Extract the (x, y) coordinate from the center of the cell holding the provided text.  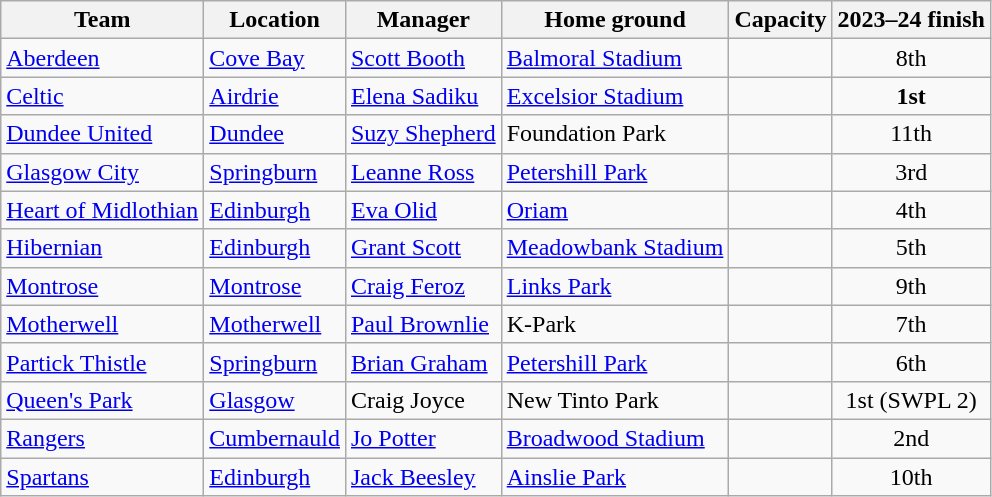
5th (911, 248)
Rangers (102, 438)
Glasgow City (102, 172)
Elena Sadiku (423, 96)
Celtic (102, 96)
3rd (911, 172)
Craig Joyce (423, 400)
Partick Thistle (102, 362)
Ainslie Park (615, 477)
K-Park (615, 324)
Oriam (615, 210)
Dundee United (102, 134)
Jack Beesley (423, 477)
Leanne Ross (423, 172)
Meadowbank Stadium (615, 248)
11th (911, 134)
Grant Scott (423, 248)
8th (911, 58)
Manager (423, 20)
Heart of Midlothian (102, 210)
Jo Potter (423, 438)
Dundee (275, 134)
Airdrie (275, 96)
Excelsior Stadium (615, 96)
Home ground (615, 20)
Cumbernauld (275, 438)
Craig Feroz (423, 286)
Balmoral Stadium (615, 58)
7th (911, 324)
Glasgow (275, 400)
Cove Bay (275, 58)
Brian Graham (423, 362)
Eva Olid (423, 210)
Capacity (780, 20)
Location (275, 20)
2023–24 finish (911, 20)
Paul Brownlie (423, 324)
1st (911, 96)
1st (SWPL 2) (911, 400)
Links Park (615, 286)
Foundation Park (615, 134)
Suzy Shepherd (423, 134)
Queen's Park (102, 400)
Broadwood Stadium (615, 438)
Spartans (102, 477)
2nd (911, 438)
10th (911, 477)
Aberdeen (102, 58)
6th (911, 362)
Scott Booth (423, 58)
Team (102, 20)
4th (911, 210)
New Tinto Park (615, 400)
Hibernian (102, 248)
9th (911, 286)
